Detect which cell encompasses the target text, then output its [x, y] center coordinate. 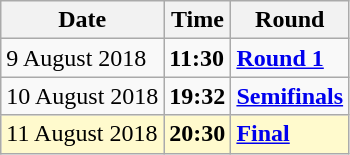
Final [290, 134]
Time [198, 20]
9 August 2018 [82, 58]
19:32 [198, 96]
Date [82, 20]
11 August 2018 [82, 134]
11:30 [198, 58]
10 August 2018 [82, 96]
Round 1 [290, 58]
Round [290, 20]
20:30 [198, 134]
Semifinals [290, 96]
